From the cell containing the given text, extract its center point as [x, y] coordinate. 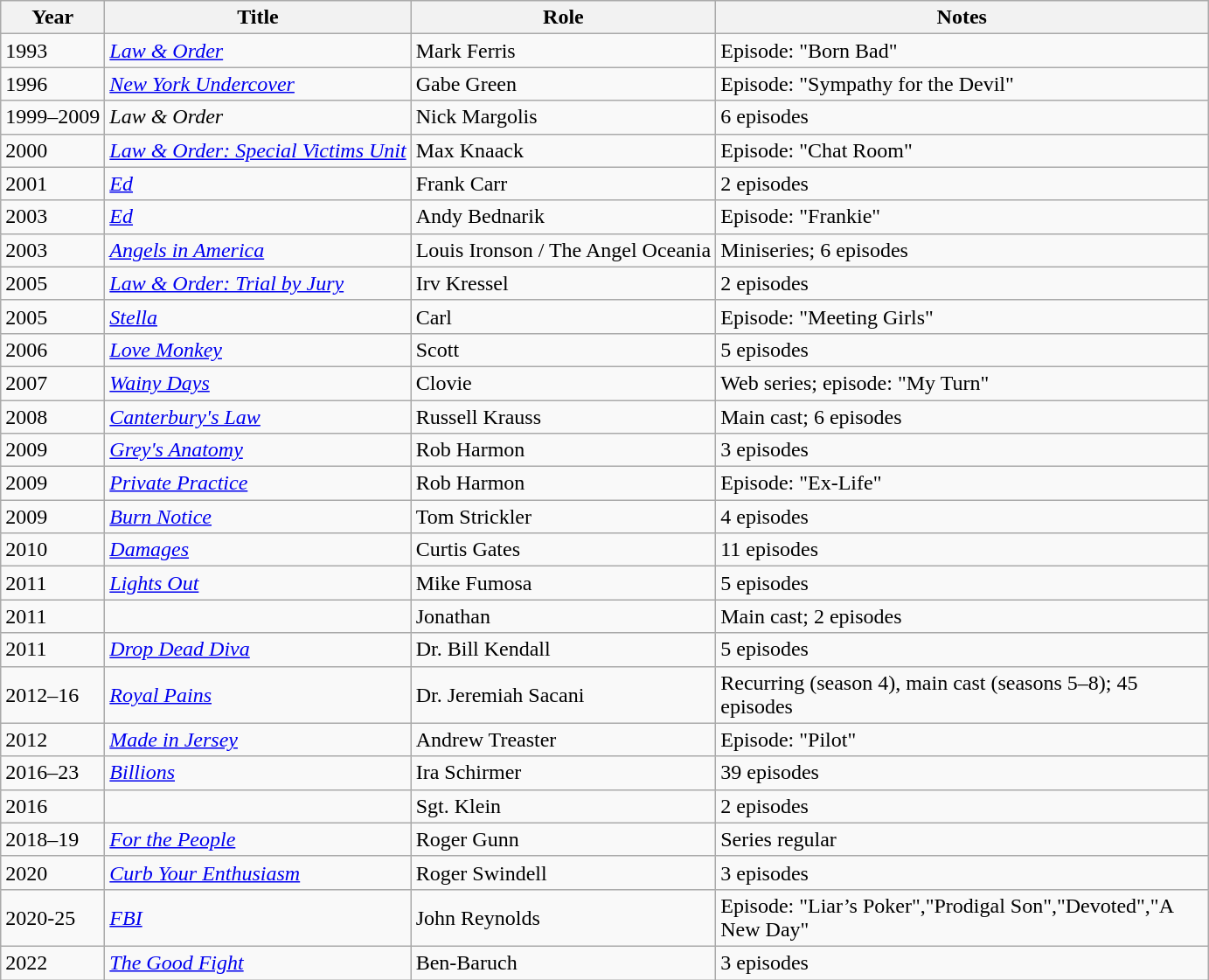
2020-25 [52, 918]
2018–19 [52, 839]
Curb Your Enthusiasm [258, 872]
Episode: "Meeting Girls" [962, 316]
Ben-Baruch [563, 963]
Andrew Treaster [563, 740]
Made in Jersey [258, 740]
Scott [563, 350]
Jonathan [563, 616]
2007 [52, 383]
Mark Ferris [563, 51]
Nick Margolis [563, 117]
2016–23 [52, 773]
2000 [52, 150]
Web series; episode: "My Turn" [962, 383]
Carl [563, 316]
2006 [52, 350]
Episode: "Chat Room" [962, 150]
Canterbury's Law [258, 417]
Main cast; 6 episodes [962, 417]
John Reynolds [563, 918]
Episode: "Liar’s Poker","Prodigal Son","Devoted","A New Day" [962, 918]
Billions [258, 773]
Irv Kressel [563, 283]
Damages [258, 550]
Title [258, 17]
Series regular [962, 839]
Law & Order: Trial by Jury [258, 283]
2008 [52, 417]
Drop Dead Diva [258, 650]
11 episodes [962, 550]
Max Knaack [563, 150]
1999–2009 [52, 117]
Love Monkey [258, 350]
Notes [962, 17]
Andy Bednarik [563, 217]
Roger Swindell [563, 872]
Episode: "Frankie" [962, 217]
Mike Fumosa [563, 583]
1993 [52, 51]
Burn Notice [258, 517]
Frank Carr [563, 184]
The Good Fight [258, 963]
Clovie [563, 383]
2012 [52, 740]
Roger Gunn [563, 839]
4 episodes [962, 517]
Role [563, 17]
New York Undercover [258, 84]
For the People [258, 839]
Gabe Green [563, 84]
2020 [52, 872]
Stella [258, 316]
Episode: "Pilot" [962, 740]
Sgt. Klein [563, 806]
Miniseries; 6 episodes [962, 250]
Main cast; 2 episodes [962, 616]
Law & Order: Special Victims Unit [258, 150]
Wainy Days [258, 383]
Episode: "Ex-Life" [962, 483]
Louis Ironson / The Angel Oceania [563, 250]
Russell Krauss [563, 417]
2001 [52, 184]
Dr. Bill Kendall [563, 650]
2022 [52, 963]
Year [52, 17]
FBI [258, 918]
Lights Out [258, 583]
Angels in America [258, 250]
Dr. Jeremiah Sacani [563, 694]
Episode: "Sympathy for the Devil" [962, 84]
Royal Pains [258, 694]
39 episodes [962, 773]
Recurring (season 4), main cast (seasons 5–8); 45 episodes [962, 694]
Private Practice [258, 483]
2010 [52, 550]
Ira Schirmer [563, 773]
1996 [52, 84]
2016 [52, 806]
Tom Strickler [563, 517]
6 episodes [962, 117]
Curtis Gates [563, 550]
2012–16 [52, 694]
Grey's Anatomy [258, 450]
Episode: "Born Bad" [962, 51]
